Locate the cell with the specified text and output its [X, Y] center coordinate. 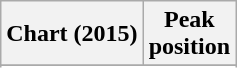
Chart (2015) [72, 34]
Peakposition [189, 34]
